Locate the cell with the specified text and output its (X, Y) center coordinate. 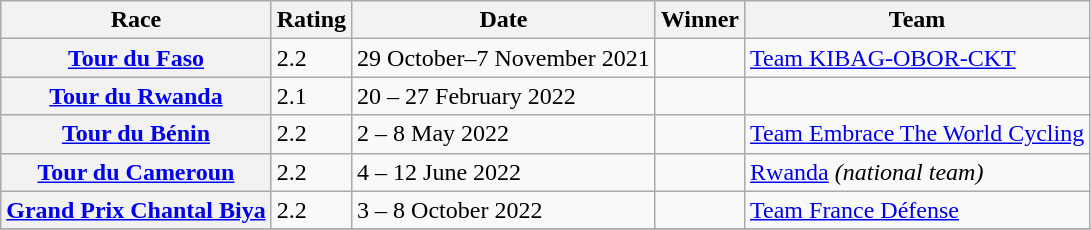
Date (504, 20)
2.1 (311, 96)
Winner (700, 20)
Rating (311, 20)
20 – 27 February 2022 (504, 96)
Tour du Rwanda (136, 96)
Grand Prix Chantal Biya (136, 210)
Rwanda (national team) (918, 172)
Team KIBAG-OBOR-CKT (918, 58)
29 October–7 November 2021 (504, 58)
Tour du Faso (136, 58)
Team France Défense (918, 210)
Race (136, 20)
3 – 8 October 2022 (504, 210)
Tour du Bénin (136, 134)
4 – 12 June 2022 (504, 172)
2 – 8 May 2022 (504, 134)
Team (918, 20)
Team Embrace The World Cycling (918, 134)
Tour du Cameroun (136, 172)
